Detect which cell encompasses the target text, then output its [X, Y] center coordinate. 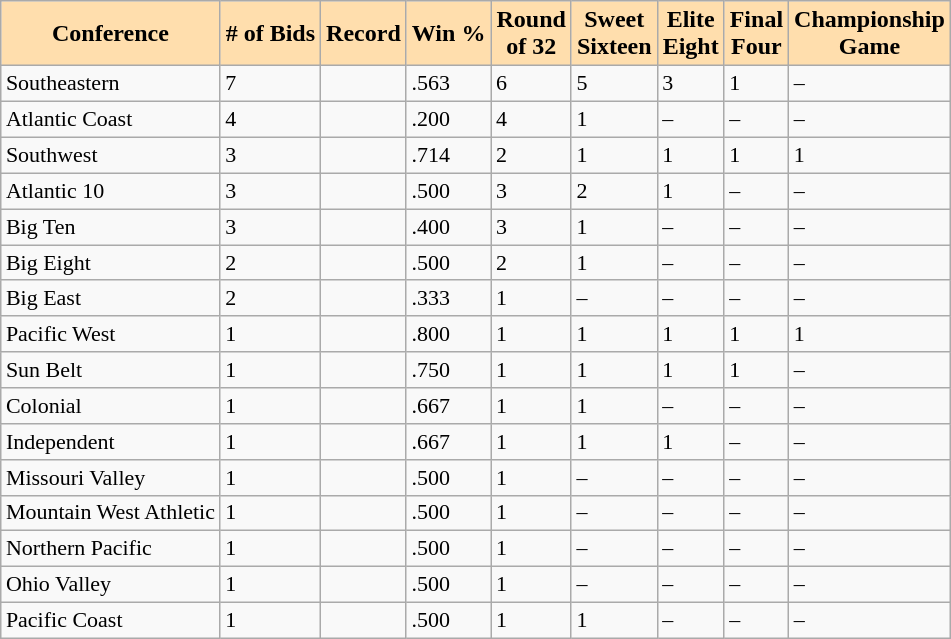
5 [614, 84]
Southeastern [110, 84]
Pacific West [110, 334]
Record [364, 34]
Championship Game [870, 34]
Atlantic 10 [110, 191]
Northern Pacific [110, 549]
.714 [448, 155]
Ohio Valley [110, 585]
Conference [110, 34]
7 [270, 84]
Colonial [110, 406]
Big Ten [110, 227]
.800 [448, 334]
Missouri Valley [110, 477]
.750 [448, 370]
.333 [448, 298]
Atlantic Coast [110, 120]
.400 [448, 227]
Pacific Coast [110, 620]
Sun Belt [110, 370]
# of Bids [270, 34]
Win % [448, 34]
Big Eight [110, 263]
.200 [448, 120]
Sweet Sixteen [614, 34]
.563 [448, 84]
Southwest [110, 155]
Mountain West Athletic [110, 513]
Big East [110, 298]
Elite Eight [690, 34]
6 [531, 84]
Independent [110, 441]
Round of 32 [531, 34]
Final Four [756, 34]
